Scan for the cell matching the given text and deliver its [x, y] coordinate at center. 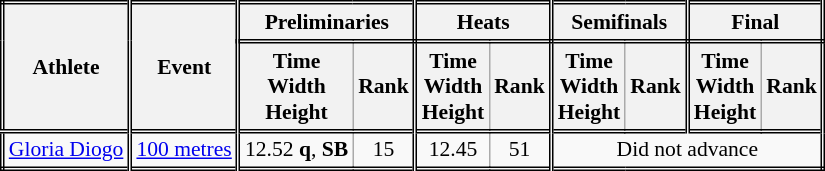
15 [384, 150]
51 [520, 150]
Heats [483, 22]
Did not advance [687, 150]
Final [755, 22]
100 metres [184, 150]
12.52 q, SB [296, 150]
Preliminaries [326, 22]
Gloria Diogo [66, 150]
12.45 [452, 150]
Athlete [66, 67]
Event [184, 67]
Semifinals [619, 22]
